For the text-containing cell, return its midpoint in [X, Y] coordinate format. 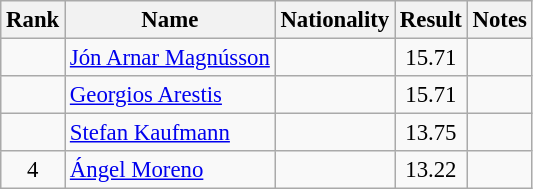
Ángel Moreno [170, 170]
Name [170, 20]
4 [33, 170]
Rank [33, 20]
Notes [500, 20]
13.22 [432, 170]
Result [432, 20]
Georgios Arestis [170, 95]
Stefan Kaufmann [170, 133]
Nationality [334, 20]
Jón Arnar Magnússon [170, 58]
13.75 [432, 133]
